Detect which cell encompasses the target text, then output its (X, Y) center coordinate. 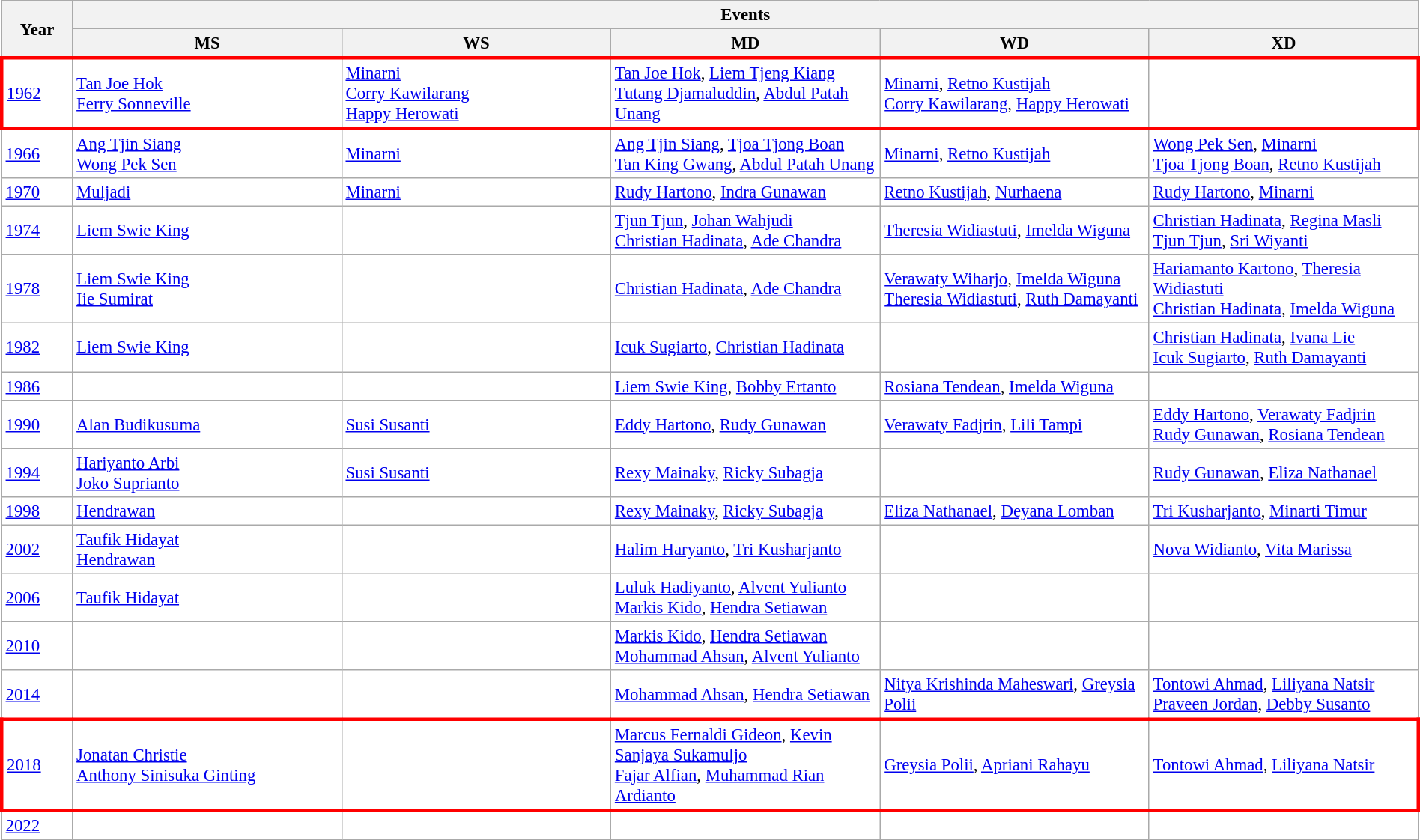
Christian Hadinata, Ade Chandra (746, 289)
Muljadi (207, 192)
Liem Swie King, Bobby Ertanto (746, 386)
Year (37, 30)
Liem Swie King Iie Sumirat (207, 289)
Marcus Fernaldi Gideon, Kevin Sanjaya Sukamuljo Fajar Alfian, Muhammad Rian Ardianto (746, 765)
Tri Kusharjanto, Minarti Timur (1284, 511)
Tan Joe Hok Ferry Sonneville (207, 94)
Minarni, Retno Kustijah (1014, 153)
Retno Kustijah, Nurhaena (1014, 192)
Alan Budikusuma (207, 424)
2002 (37, 550)
Eddy Hartono, Rudy Gunawan (746, 424)
2022 (37, 825)
Luluk Hadiyanto, Alvent Yulianto Markis Kido, Hendra Setiawan (746, 597)
Tjun Tjun, Johan Wahjudi Christian Hadinata, Ade Chandra (746, 231)
MS (207, 43)
XD (1284, 43)
Jonatan Christie Anthony Sinisuka Ginting (207, 765)
Christian Hadinata, Regina Masli Tjun Tjun, Sri Wiyanti (1284, 231)
Markis Kido, Hendra Setiawan Mohammad Ahsan, Alvent Yulianto (746, 645)
Mohammad Ahsan, Hendra Setiawan (746, 695)
Events (746, 15)
Tan Joe Hok, Liem Tjeng Kiang Tutang Djamaluddin, Abdul Patah Unang (746, 94)
Greysia Polii, Apriani Rahayu (1014, 765)
Ang Tjin Siang Wong Pek Sen (207, 153)
1998 (37, 511)
Ang Tjin Siang, Tjoa Tjong Boan Tan King Gwang, Abdul Patah Unang (746, 153)
MD (746, 43)
Rosiana Tendean, Imelda Wiguna (1014, 386)
Taufik Hidayat Hendrawan (207, 550)
2010 (37, 645)
Hariamanto Kartono, Theresia Widiastuti Christian Hadinata, Imelda Wiguna (1284, 289)
1986 (37, 386)
Wong Pek Sen, Minarni Tjoa Tjong Boan, Retno Kustijah (1284, 153)
Tontowi Ahmad, Liliyana Natsir Praveen Jordan, Debby Susanto (1284, 695)
1962 (37, 94)
Icuk Sugiarto, Christian Hadinata (746, 347)
Hariyanto Arbi Joko Suprianto (207, 473)
Verawaty Wiharjo, Imelda Wiguna Theresia Widiastuti, Ruth Damayanti (1014, 289)
1994 (37, 473)
Minarni, Retno Kustijah Corry Kawilarang, Happy Herowati (1014, 94)
1966 (37, 153)
WD (1014, 43)
Nova Widianto, Vita Marissa (1284, 550)
1978 (37, 289)
Taufik Hidayat (207, 597)
1982 (37, 347)
Halim Haryanto, Tri Kusharjanto (746, 550)
1990 (37, 424)
Verawaty Fadjrin, Lili Tampi (1014, 424)
1970 (37, 192)
Tontowi Ahmad, Liliyana Natsir (1284, 765)
2018 (37, 765)
Nitya Krishinda Maheswari, Greysia Polii (1014, 695)
WS (476, 43)
Hendrawan (207, 511)
1974 (37, 231)
Eliza Nathanael, Deyana Lomban (1014, 511)
Eddy Hartono, Verawaty Fadjrin Rudy Gunawan, Rosiana Tendean (1284, 424)
Rudy Hartono, Indra Gunawan (746, 192)
Theresia Widiastuti, Imelda Wiguna (1014, 231)
Rudy Gunawan, Eliza Nathanael (1284, 473)
2006 (37, 597)
Rudy Hartono, Minarni (1284, 192)
Minarni Corry Kawilarang Happy Herowati (476, 94)
2014 (37, 695)
Christian Hadinata, Ivana Lie Icuk Sugiarto, Ruth Damayanti (1284, 347)
